Scan for the cell matching the given text and deliver its (X, Y) coordinate at center. 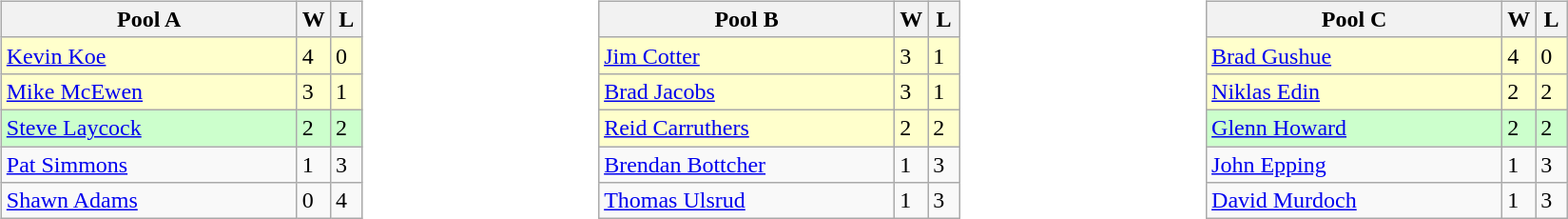
Pat Simmons (148, 165)
Brad Gushue (1354, 55)
Brad Jacobs (747, 91)
Kevin Koe (148, 55)
Niklas Edin (1354, 91)
Pool A (148, 19)
Pool B (747, 19)
Thomas Ulsrud (747, 201)
Shawn Adams (148, 201)
Glenn Howard (1354, 128)
Steve Laycock (148, 128)
David Murdoch (1354, 201)
Mike McEwen (148, 91)
John Epping (1354, 165)
Pool C (1354, 19)
Jim Cotter (747, 55)
Reid Carruthers (747, 128)
Brendan Bottcher (747, 165)
